Identify which cell holds the provided text, then report its [X, Y] central coordinate. 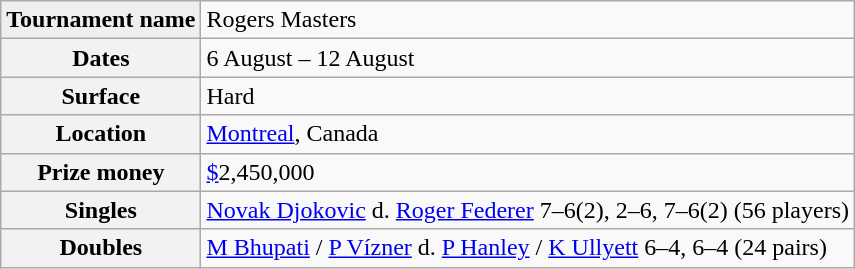
Singles [101, 210]
6 August – 12 August [528, 58]
Rogers Masters [528, 20]
Novak Djokovic d. Roger Federer 7–6(2), 2–6, 7–6(2) (56 players) [528, 210]
Tournament name [101, 20]
$2,450,000 [528, 172]
Surface [101, 96]
Location [101, 134]
M Bhupati / P Vízner d. P Hanley / K Ullyett 6–4, 6–4 (24 pairs) [528, 248]
Hard [528, 96]
Doubles [101, 248]
Prize money [101, 172]
Dates [101, 58]
Montreal, Canada [528, 134]
